Search for the cell housing the specified text and yield its (x, y) center coordinate. 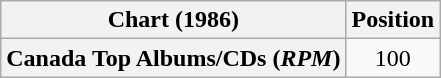
100 (393, 58)
Canada Top Albums/CDs (RPM) (174, 58)
Position (393, 20)
Chart (1986) (174, 20)
